Return (x, y) of the center of cell containing provided text 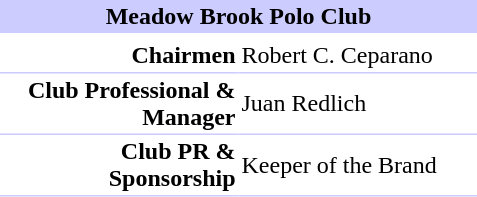
Robert C. Ceparano (357, 56)
Meadow Brook Polo Club (238, 16)
Club Professional & Manager (119, 105)
Keeper of the Brand (357, 166)
Club PR & Sponsorship (119, 166)
Chairmen (119, 56)
Juan Redlich (357, 105)
